Output the (x, y) coordinate of the center of the cell containing the given text.  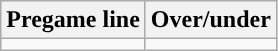
Pregame line (74, 20)
Over/under (210, 20)
